Scan for the cell matching the given text and deliver its (x, y) coordinate at center. 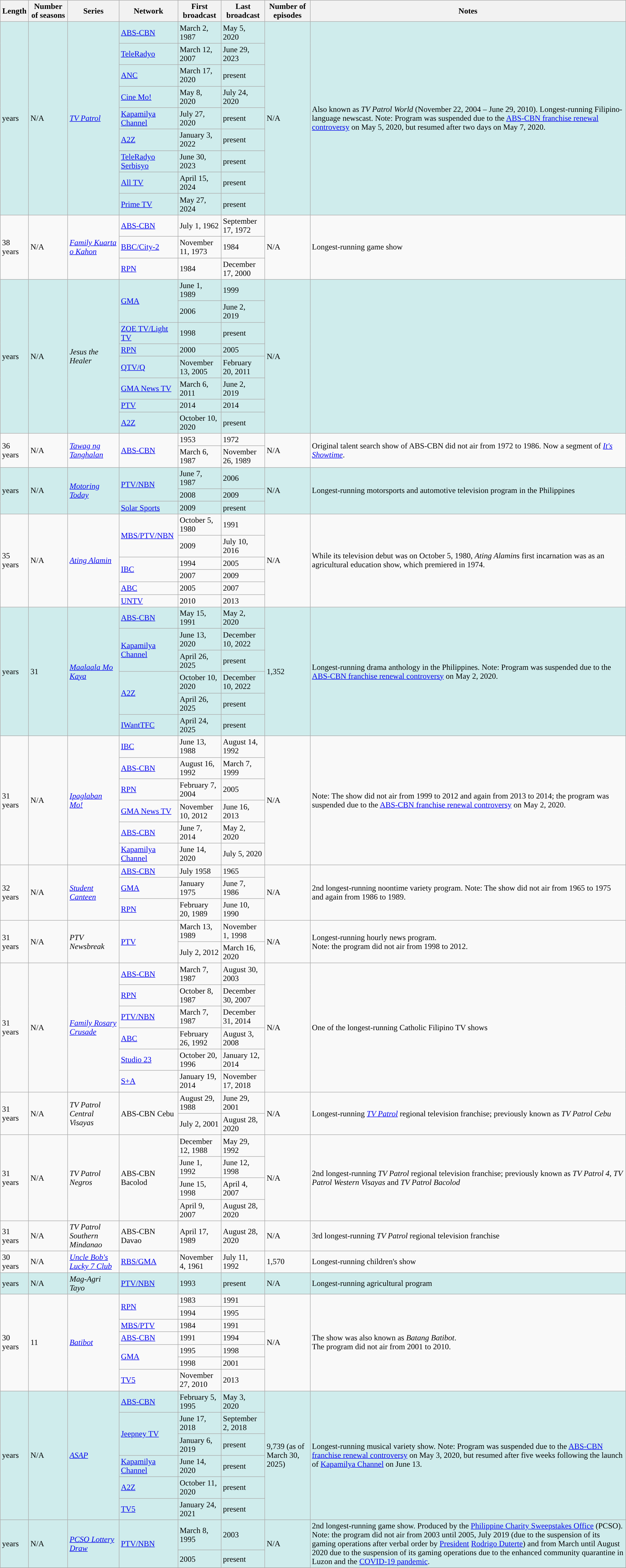
November 10, 2012 (199, 811)
July 1, 1962 (199, 226)
August 29, 1988 (199, 1103)
December 12, 1988 (199, 1146)
Original talent search show of ABS-CBN did not air from 1972 to 1986. Now a segment of It's Showtime. (468, 450)
2001 (243, 1363)
August 30, 2003 (243, 974)
UNTV (149, 601)
Student Canteen (93, 892)
TV Patrol Central Visayas (93, 1113)
TeleRadyo Serbisyo (149, 161)
Notes (468, 11)
June 30, 2023 (199, 161)
Series (93, 11)
March 8, 1995 (199, 1535)
MBS/PTV/NBN (149, 535)
38 years (15, 247)
December 17, 2000 (243, 269)
June 7, 2014 (199, 832)
TV Patrol Southern Mindanao (93, 1236)
9,739 (as of March 30, 2025) (287, 1455)
January 12, 2014 (243, 1060)
July 2, 2001 (199, 1124)
First broadcast (199, 11)
June 29, 2001 (243, 1103)
2010 (199, 601)
March 6, 1987 (199, 457)
Jesus the Healer (93, 356)
June 10, 1990 (243, 909)
TeleRadyo (149, 54)
Solar Sports (149, 507)
July 5, 2020 (243, 854)
Longest-running hourly news program. Note: the program did not air from 1998 to 2012. (468, 942)
1965 (243, 871)
ABS-CBN Bacolod (149, 1178)
1953 (199, 440)
Ating Alamin (93, 560)
Jeepney TV (149, 1434)
Cine Mo! (149, 97)
December 31, 2014 (243, 1017)
July 1958 (199, 871)
All TV (149, 183)
January 24, 2021 (199, 1509)
March 16, 2020 (243, 952)
May 8, 2020 (199, 97)
December 30, 2007 (243, 995)
1983 (199, 1300)
November 1, 1998 (243, 931)
One of the longest-running Catholic Filipino TV shows (468, 1028)
July 11, 1992 (243, 1262)
1,352 (287, 671)
January 3, 2022 (199, 140)
PTV Newsbreak (93, 942)
While its television debut was on October 5, 1980, Ating Alamins first incarnation was as an agricultural education show, which premiered in 1974. (468, 560)
June 29, 2023 (243, 54)
35 years (15, 560)
ASAP (93, 1455)
June 13, 2020 (199, 639)
February 26, 1992 (199, 1038)
January 1975 (199, 888)
1999 (243, 290)
Last broadcast (243, 11)
1993 (199, 1284)
October 8, 1987 (199, 995)
Longest-running TV Patrol regional television franchise; previously known as TV Patrol Cebu (468, 1113)
Prime TV (149, 204)
February 7, 2004 (199, 789)
January 6, 2019 (199, 1445)
March 13, 1989 (199, 931)
2000 (199, 350)
PCSO Lottery Draw (93, 1544)
February 5, 1995 (199, 1402)
May 29, 1992 (243, 1146)
Family Rosary Crusade (93, 1028)
March 2, 1987 (199, 32)
November 17, 2018 (243, 1081)
1,570 (287, 1262)
QTV/Q (149, 367)
June 12, 1998 (243, 1167)
TV Patrol (93, 118)
Longest-running drama anthology in the Philippines. Note: Program was suspended due to the ABS-CBN franchise renewal controversy on May 2, 2020. (468, 671)
Longest-running agricultural program (468, 1284)
11 (48, 1342)
June 15, 1998 (199, 1189)
March 17, 2020 (199, 75)
February 20, 1989 (199, 909)
Tawag ng Tanghalan (93, 450)
36 years (15, 450)
November 13, 2005 (199, 367)
BBC/City-2 (149, 247)
ANC (149, 75)
October 20, 1996 (199, 1060)
IWantTFC (149, 725)
Number of seasons (48, 11)
April 17, 1989 (199, 1236)
Maalaala Mo Kaya (93, 671)
April 4, 2007 (243, 1189)
2003 (243, 1535)
April 15, 2024 (199, 183)
November 27, 2010 (199, 1380)
2nd longest-running noontime variety program. Note: The show did not air from 1965 to 1975 and again from 1986 to 1989. (468, 892)
June 7, 1986 (243, 888)
Family Kuarta o Kahon (93, 247)
Network (149, 11)
August 16, 1992 (199, 768)
May 15, 1991 (199, 618)
June 1, 1992 (199, 1167)
January 19, 2014 (199, 1081)
TV Patrol Negros (93, 1178)
May 3, 2020 (243, 1402)
March 7, 1999 (243, 768)
ABS-CBN Cebu (149, 1113)
May 5, 2020 (243, 32)
ZOE TV/Light TV (149, 333)
February 20, 2011 (243, 367)
November 4, 1961 (199, 1262)
RBS/GMA (149, 1262)
Number of episodes (287, 11)
May 27, 2024 (199, 204)
September 2, 2018 (243, 1423)
Batibot (93, 1342)
July 10, 2016 (243, 546)
Length (15, 11)
November 26, 1989 (243, 457)
1972 (243, 440)
32 years (15, 892)
June 1, 1989 (199, 290)
Longest-running game show (468, 247)
S+A (149, 1081)
October 11, 2020 (199, 1487)
June 7, 1987 (199, 478)
Mag-Agri Tayo (93, 1284)
June 17, 2018 (199, 1423)
November 11, 1973 (199, 247)
July 2, 2012 (199, 952)
September 17, 1972 (243, 226)
Uncle Bob's Lucky 7 Club (93, 1262)
Longest-running motorsports and automotive television program in the Philippines (468, 490)
31 (48, 671)
August 3, 2008 (243, 1038)
MBS/PTV (149, 1325)
June 16, 2013 (243, 811)
July 24, 2020 (243, 97)
2008 (199, 495)
Ipaglaban Mo! (93, 800)
April 24, 2025 (199, 725)
March 12, 2007 (199, 54)
The show was also known as Batang Batibot. The program did not air from 2001 to 2010. (468, 1342)
March 6, 2011 (199, 389)
October 5, 1980 (199, 525)
ABS-CBN Davao (149, 1236)
April 9, 2007 (199, 1210)
Motoring Today (93, 490)
June 13, 1988 (199, 746)
3rd longest-running TV Patrol regional television franchise (468, 1236)
Longest-running children's show (468, 1262)
July 27, 2020 (199, 118)
August 14, 1992 (243, 746)
Studio 23 (149, 1060)
2nd longest-running TV Patrol regional television franchise; previously known as TV Patrol 4, TV Patrol Western Visayas and TV Patrol Bacolod (468, 1178)
